Search for the cell housing the specified text and yield its [X, Y] center coordinate. 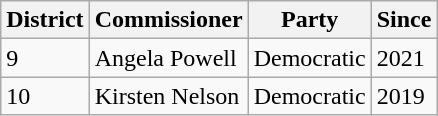
Since [404, 20]
District [45, 20]
2019 [404, 96]
2021 [404, 58]
Angela Powell [168, 58]
Party [310, 20]
Kirsten Nelson [168, 96]
Commissioner [168, 20]
10 [45, 96]
9 [45, 58]
